Locate the cell with the specified text and output its (X, Y) center coordinate. 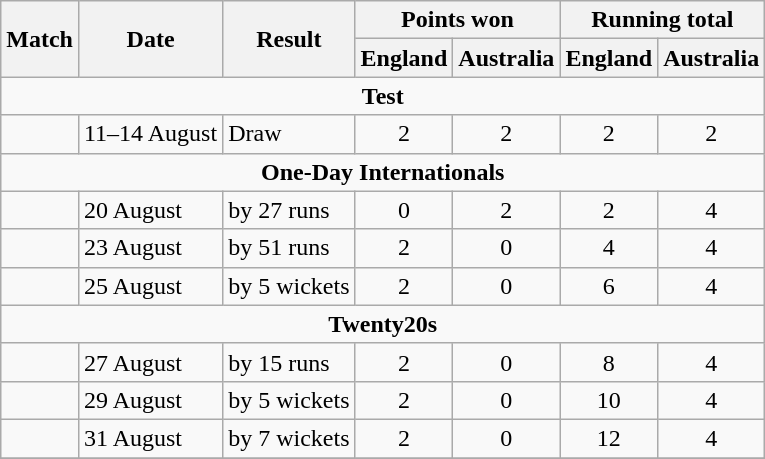
Date (150, 39)
Running total (662, 20)
12 (609, 438)
by 51 runs (289, 248)
Twenty20s (383, 324)
27 August (150, 362)
Match (40, 39)
8 (609, 362)
Points won (458, 20)
by 27 runs (289, 210)
6 (609, 286)
25 August (150, 286)
10 (609, 400)
23 August (150, 248)
Result (289, 39)
by 7 wickets (289, 438)
29 August (150, 400)
31 August (150, 438)
One-Day Internationals (383, 172)
Test (383, 96)
20 August (150, 210)
11–14 August (150, 134)
Draw (289, 134)
by 15 runs (289, 362)
